Detect which cell encompasses the target text, then output its [x, y] center coordinate. 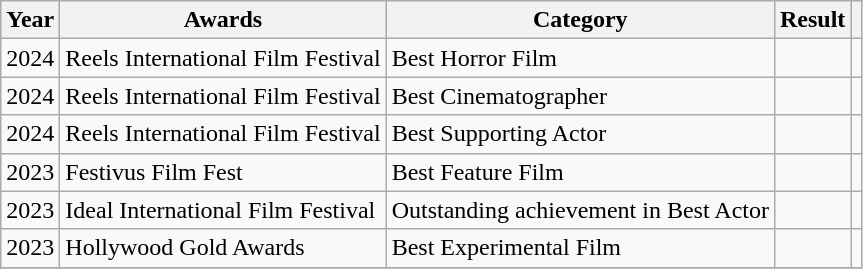
Ideal International Film Festival [223, 210]
Year [30, 20]
Best Experimental Film [580, 248]
Awards [223, 20]
Category [580, 20]
Outstanding achievement in Best Actor [580, 210]
Result [812, 20]
Hollywood Gold Awards [223, 248]
Festivus Film Fest [223, 172]
Best Horror Film [580, 58]
Best Feature Film [580, 172]
Best Cinematographer [580, 96]
Best Supporting Actor [580, 134]
